Detect which cell encompasses the target text, then output its (x, y) center coordinate. 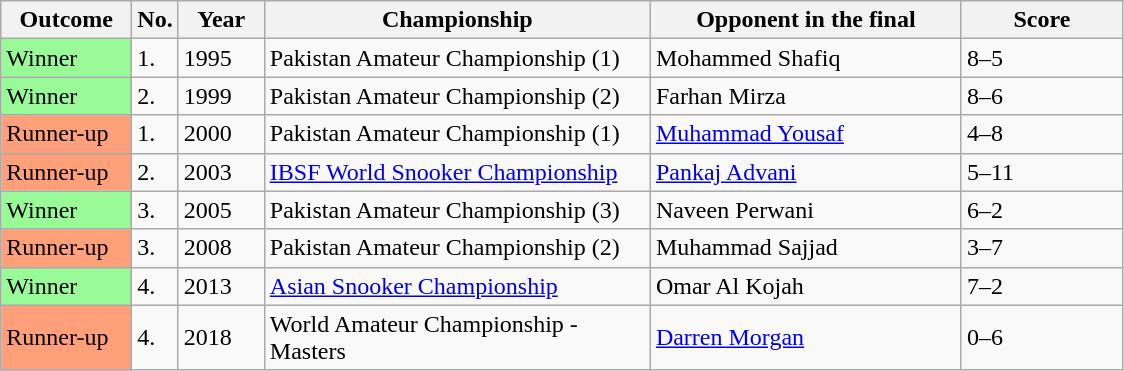
Pakistan Amateur Championship (3) (457, 210)
Outcome (66, 20)
8–6 (1042, 96)
Opponent in the final (806, 20)
2013 (221, 286)
7–2 (1042, 286)
Muhammad Sajjad (806, 248)
Pankaj Advani (806, 172)
Asian Snooker Championship (457, 286)
8–5 (1042, 58)
Naveen Perwani (806, 210)
2000 (221, 134)
Omar Al Kojah (806, 286)
6–2 (1042, 210)
4–8 (1042, 134)
3–7 (1042, 248)
Farhan Mirza (806, 96)
World Amateur Championship - Masters (457, 338)
Score (1042, 20)
2003 (221, 172)
1995 (221, 58)
5–11 (1042, 172)
IBSF World Snooker Championship (457, 172)
Darren Morgan (806, 338)
0–6 (1042, 338)
2005 (221, 210)
Year (221, 20)
Championship (457, 20)
No. (155, 20)
1999 (221, 96)
Muhammad Yousaf (806, 134)
Mohammed Shafiq (806, 58)
2008 (221, 248)
2018 (221, 338)
